From the cell containing the given text, extract its center point as [X, Y] coordinate. 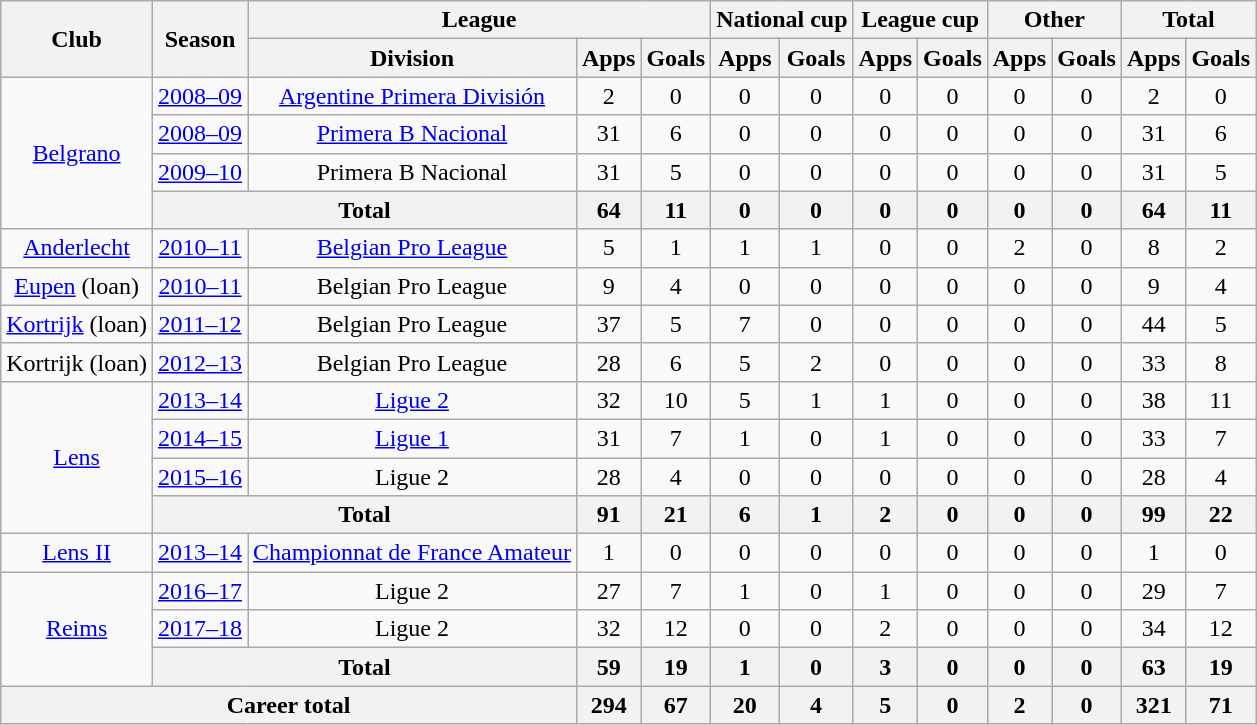
2016–17 [200, 591]
Lens II [77, 553]
37 [608, 324]
League [480, 20]
44 [1153, 324]
Eupen (loan) [77, 286]
59 [608, 667]
3 [885, 667]
34 [1153, 629]
22 [1221, 515]
Reims [77, 629]
Season [200, 39]
Championnat de France Amateur [412, 553]
2012–13 [200, 362]
Ligue 1 [412, 438]
71 [1221, 705]
Division [412, 58]
63 [1153, 667]
38 [1153, 400]
Belgrano [77, 153]
91 [608, 515]
2017–18 [200, 629]
99 [1153, 515]
League cup [920, 20]
294 [608, 705]
National cup [782, 20]
Club [77, 39]
Other [1054, 20]
2015–16 [200, 477]
Argentine Primera División [412, 96]
321 [1153, 705]
21 [676, 515]
Anderlecht [77, 248]
Career total [289, 705]
2014–15 [200, 438]
Lens [77, 457]
2011–12 [200, 324]
27 [608, 591]
10 [676, 400]
2009–10 [200, 172]
29 [1153, 591]
20 [745, 705]
67 [676, 705]
